Identify which cell holds the provided text, then report its (X, Y) central coordinate. 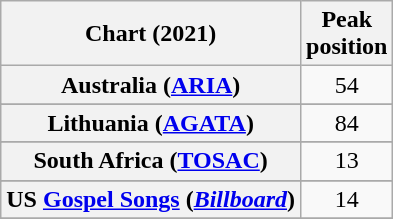
84 (347, 123)
54 (347, 85)
13 (347, 161)
14 (347, 199)
Peakposition (347, 34)
US Gospel Songs (Billboard) (151, 199)
Lithuania (AGATA) (151, 123)
Australia (ARIA) (151, 85)
South Africa (TOSAC) (151, 161)
Chart (2021) (151, 34)
